Provide the [X, Y] coordinate of the cell's center where the given text is located.  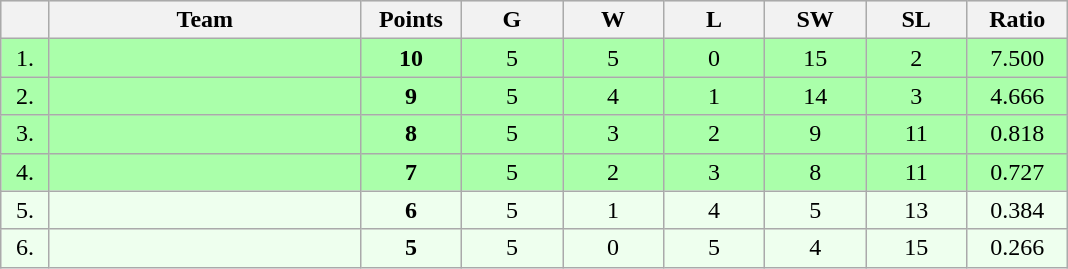
7 [410, 172]
6 [410, 210]
L [714, 20]
SL [916, 20]
3. [26, 134]
0.818 [1018, 134]
2. [26, 96]
0.266 [1018, 248]
W [612, 20]
10 [410, 58]
1. [26, 58]
5. [26, 210]
7.500 [1018, 58]
4.666 [1018, 96]
13 [916, 210]
Points [410, 20]
4. [26, 172]
Ratio [1018, 20]
14 [816, 96]
Team [204, 20]
SW [816, 20]
6. [26, 248]
G [512, 20]
0.384 [1018, 210]
0.727 [1018, 172]
